Locate the cell with the specified text and output its (X, Y) center coordinate. 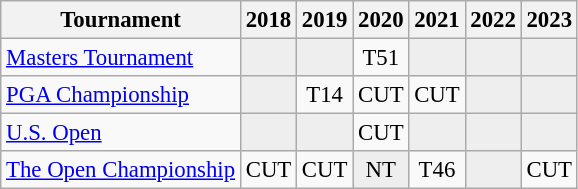
Masters Tournament (121, 58)
T14 (325, 95)
U.S. Open (121, 133)
2020 (381, 20)
2023 (549, 20)
T51 (381, 58)
Tournament (121, 20)
T46 (437, 170)
2019 (325, 20)
2022 (493, 20)
2021 (437, 20)
The Open Championship (121, 170)
PGA Championship (121, 95)
NT (381, 170)
2018 (268, 20)
